Capture the cell that displays the provided text and extract its [x, y] central coordinate. 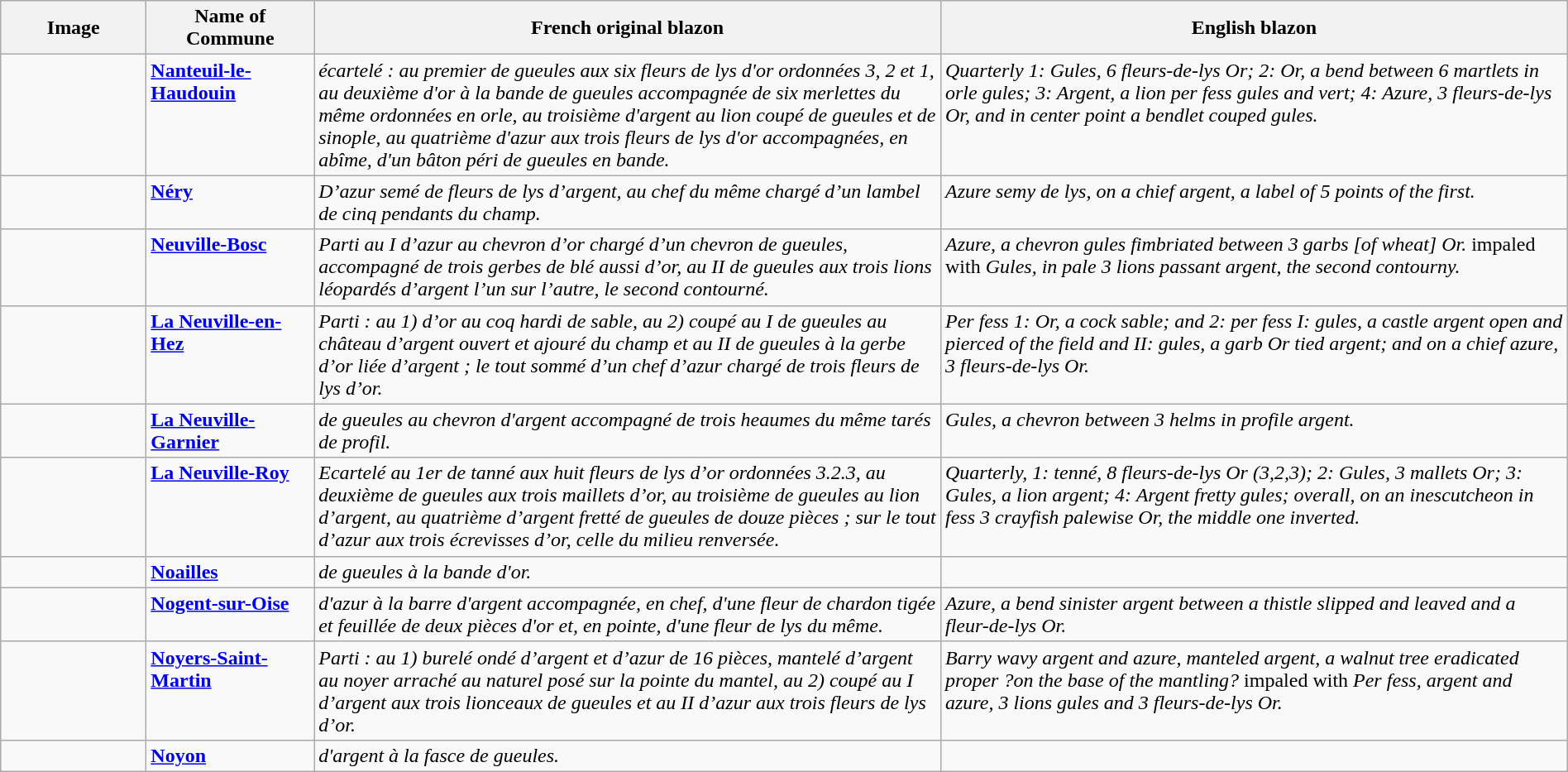
Image [74, 28]
Noailles [230, 572]
Azure, a bend sinister argent between a thistle slipped and leaved and a fleur-de-lys Or. [1254, 614]
Nogent-sur-Oise [230, 614]
La Neuville-en-Hez [230, 354]
La Neuville-Garnier [230, 430]
Nanteuil-le-Haudouin [230, 115]
D’azur semé de fleurs de lys d’argent, au chef du même chargé d’un lambel de cinq pendants du champ. [628, 202]
Gules, a chevron between 3 helms in profile argent. [1254, 430]
English blazon [1254, 28]
d'argent à la fasce de gueules. [628, 755]
de gueules à la bande d'or. [628, 572]
Name of Commune [230, 28]
Azure semy de lys, on a chief argent, a label of 5 points of the first. [1254, 202]
Néry [230, 202]
French original blazon [628, 28]
Azure, a chevron gules fimbriated between 3 garbs [of wheat] Or. impaled with Gules, in pale 3 lions passant argent, the second contourny. [1254, 267]
La Neuville-Roy [230, 506]
Neuville-Bosc [230, 267]
de gueules au chevron d'argent accompagné de trois heaumes du même tarés de profil. [628, 430]
Noyers-Saint-Martin [230, 690]
Noyon [230, 755]
